For the text-containing cell, return its midpoint in [x, y] coordinate format. 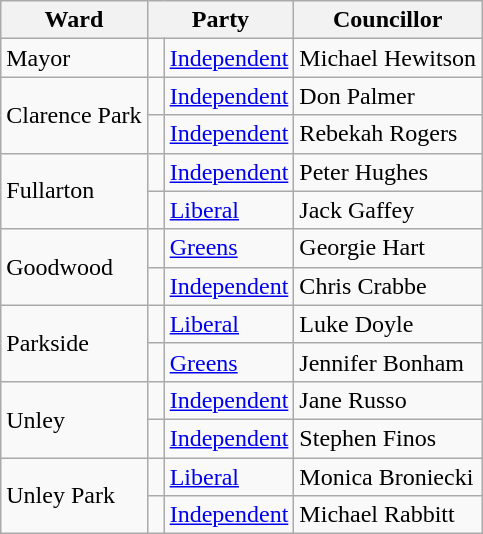
Georgie Hart [388, 248]
Stephen Finos [388, 438]
Rebekah Rogers [388, 134]
Parkside [74, 343]
Mayor [74, 58]
Jennifer Bonham [388, 362]
Jane Russo [388, 400]
Chris Crabbe [388, 286]
Unley Park [74, 496]
Fullarton [74, 191]
Peter Hughes [388, 172]
Ward [74, 20]
Unley [74, 419]
Clarence Park [74, 115]
Monica Broniecki [388, 477]
Michael Rabbitt [388, 515]
Luke Doyle [388, 324]
Councillor [388, 20]
Goodwood [74, 267]
Jack Gaffey [388, 210]
Don Palmer [388, 96]
Party [220, 20]
Michael Hewitson [388, 58]
